Output the [X, Y] coordinate of the center of the cell containing the given text.  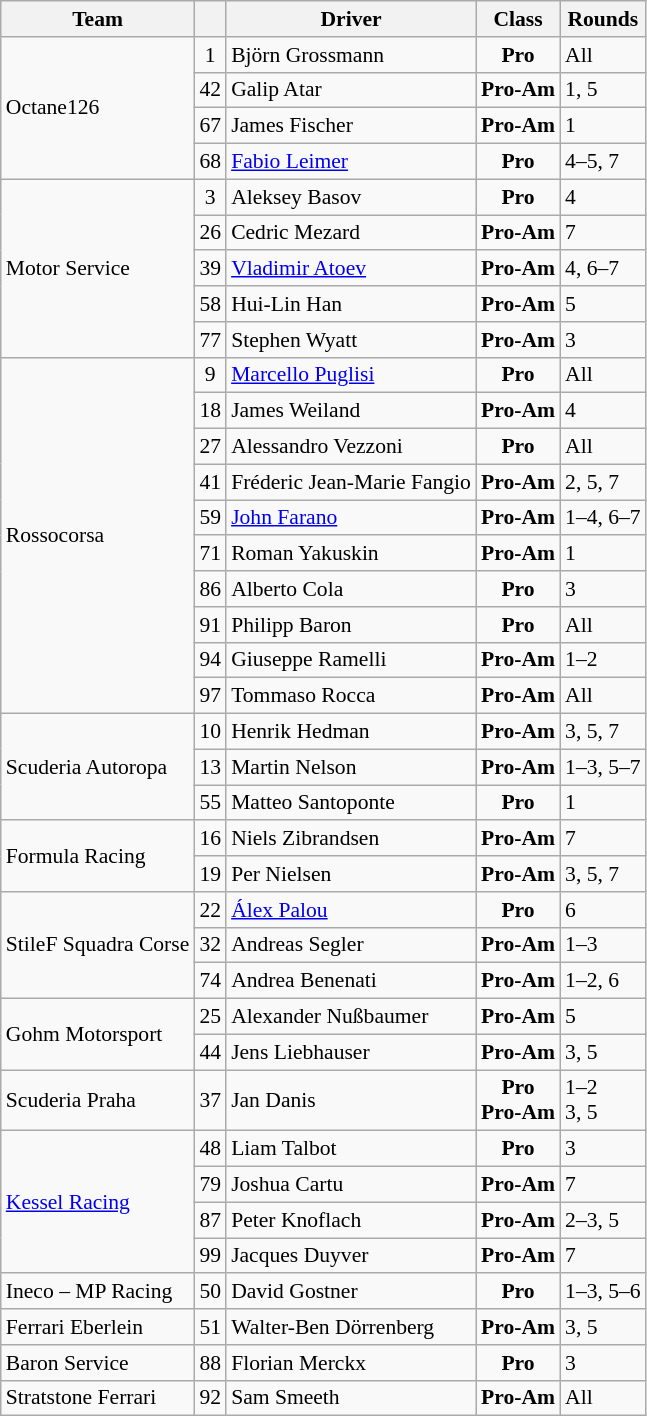
13 [210, 767]
Fabio Leimer [351, 162]
27 [210, 447]
Formula Racing [98, 856]
Jacques Duyver [351, 1256]
Vladimir Atoev [351, 269]
Stratstone Ferrari [98, 1398]
68 [210, 162]
Kessel Racing [98, 1202]
Jan Danis [351, 1100]
ProPro-Am [518, 1100]
55 [210, 803]
77 [210, 340]
Florian Merckx [351, 1363]
2, 5, 7 [603, 482]
22 [210, 910]
Walter-Ben Dörrenberg [351, 1327]
Roman Yakuskin [351, 554]
Cedric Mezard [351, 233]
James Weiland [351, 411]
Alexander Nußbaumer [351, 1017]
Fréderic Jean-Marie Fangio [351, 482]
4, 6–7 [603, 269]
41 [210, 482]
Matteo Santoponte [351, 803]
50 [210, 1292]
32 [210, 945]
9 [210, 375]
58 [210, 304]
Tommaso Rocca [351, 696]
Giuseppe Ramelli [351, 660]
79 [210, 1185]
71 [210, 554]
67 [210, 126]
88 [210, 1363]
Rossocorsa [98, 535]
Alessandro Vezzoni [351, 447]
92 [210, 1398]
John Farano [351, 518]
Gohm Motorsport [98, 1034]
Niels Zibrandsen [351, 839]
2–3, 5 [603, 1220]
18 [210, 411]
1–3, 5–6 [603, 1292]
6 [603, 910]
1–2, 6 [603, 981]
74 [210, 981]
1–2 [603, 660]
Aleksey Basov [351, 197]
StileF Squadra Corse [98, 946]
16 [210, 839]
Octane126 [98, 108]
Class [518, 19]
1–3, 5–7 [603, 767]
19 [210, 874]
Peter Knoflach [351, 1220]
37 [210, 1100]
Scuderia Praha [98, 1100]
Stephen Wyatt [351, 340]
94 [210, 660]
44 [210, 1052]
Andreas Segler [351, 945]
48 [210, 1149]
Hui-Lin Han [351, 304]
Andrea Benenati [351, 981]
Galip Atar [351, 90]
Per Nielsen [351, 874]
Jens Liebhauser [351, 1052]
Ferrari Eberlein [98, 1327]
Henrik Hedman [351, 732]
Scuderia Autoropa [98, 768]
Martin Nelson [351, 767]
Björn Grossmann [351, 55]
Driver [351, 19]
99 [210, 1256]
Ineco – MP Racing [98, 1292]
4–5, 7 [603, 162]
97 [210, 696]
25 [210, 1017]
Liam Talbot [351, 1149]
59 [210, 518]
1–3 [603, 945]
1–23, 5 [603, 1100]
10 [210, 732]
Baron Service [98, 1363]
James Fischer [351, 126]
91 [210, 625]
Rounds [603, 19]
26 [210, 233]
Álex Palou [351, 910]
Joshua Cartu [351, 1185]
39 [210, 269]
51 [210, 1327]
1–4, 6–7 [603, 518]
86 [210, 589]
Sam Smeeth [351, 1398]
Team [98, 19]
42 [210, 90]
Philipp Baron [351, 625]
87 [210, 1220]
Marcello Puglisi [351, 375]
Alberto Cola [351, 589]
David Gostner [351, 1292]
1, 5 [603, 90]
Motor Service [98, 268]
